Determine the [x, y] coordinate at the center of the cell enclosing the given text.  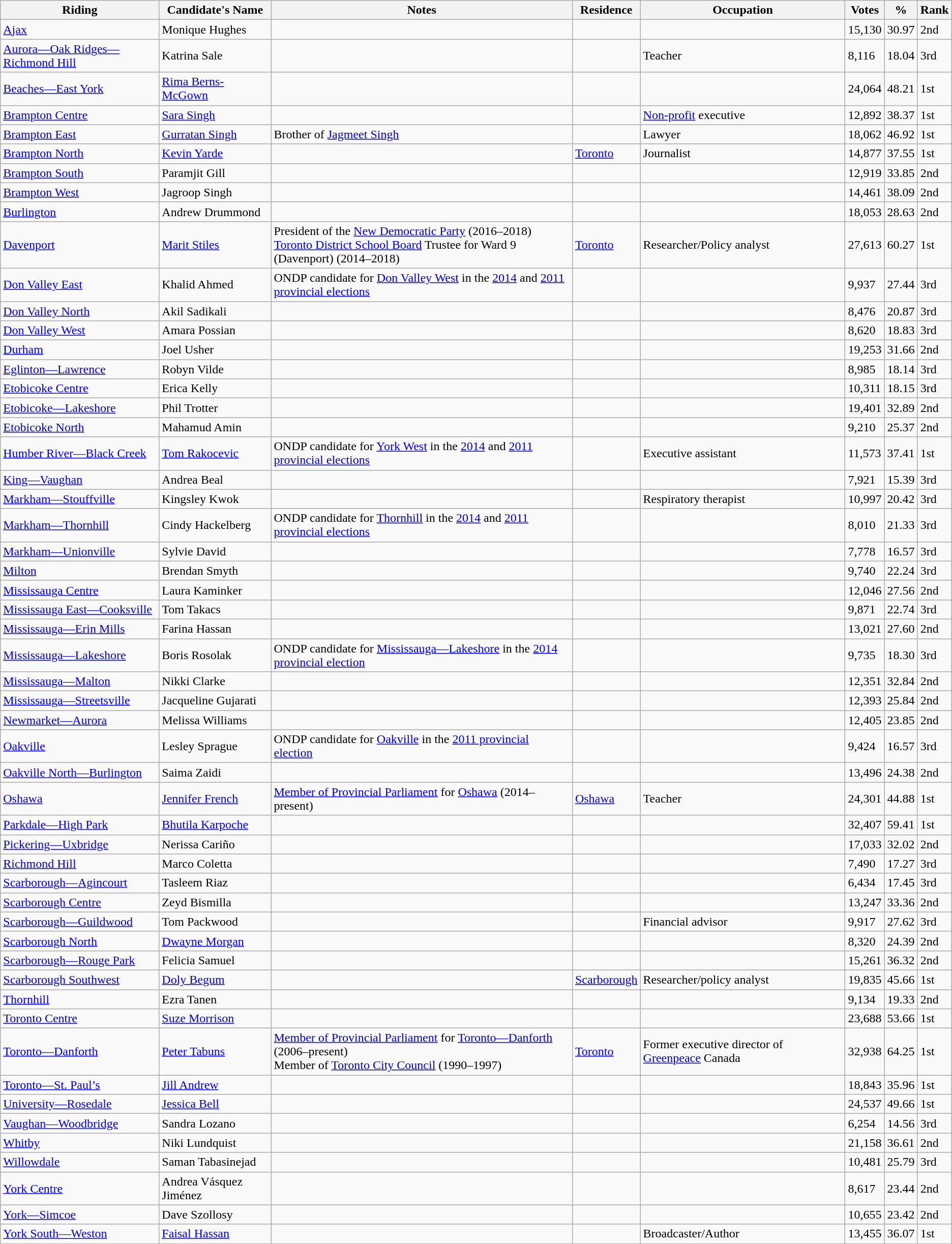
7,778 [865, 551]
Khalid Ahmed [215, 285]
Lawyer [742, 134]
18,053 [865, 212]
Amara Possian [215, 331]
32.02 [901, 844]
14.56 [901, 1123]
Brampton Centre [80, 115]
46.92 [901, 134]
22.24 [901, 571]
Toronto Centre [80, 1019]
York South—Weston [80, 1234]
Financial advisor [742, 922]
Marco Coletta [215, 864]
20.42 [901, 499]
11,573 [865, 454]
Pickering—Uxbridge [80, 844]
18.30 [901, 655]
45.66 [901, 980]
10,997 [865, 499]
14,877 [865, 154]
Saman Tabasinejad [215, 1162]
8,985 [865, 369]
9,917 [865, 922]
48.21 [901, 88]
Etobicoke North [80, 427]
Brampton East [80, 134]
13,496 [865, 773]
Don Valley West [80, 331]
9,210 [865, 427]
Suze Morrison [215, 1019]
Brendan Smyth [215, 571]
60.27 [901, 245]
Mississauga—Malton [80, 682]
24,064 [865, 88]
ONDP candidate for Mississauga—Lakeshore in the 2014 provincial election [422, 655]
19,401 [865, 408]
15,261 [865, 960]
59.41 [901, 825]
28.63 [901, 212]
13,021 [865, 629]
Milton [80, 571]
9,740 [865, 571]
Katrina Sale [215, 56]
Researcher/policy analyst [742, 980]
Occupation [742, 10]
Scarborough—Guildwood [80, 922]
Journalist [742, 154]
33.36 [901, 902]
Kevin Yarde [215, 154]
Riding [80, 10]
9,735 [865, 655]
Lesley Sprague [215, 747]
24.38 [901, 773]
Mississauga—Streetsville [80, 701]
Saima Zaidi [215, 773]
Sandra Lozano [215, 1123]
Phil Trotter [215, 408]
Don Valley North [80, 311]
23.42 [901, 1215]
Notes [422, 10]
8,620 [865, 331]
17.45 [901, 883]
32,407 [865, 825]
30.97 [901, 29]
10,311 [865, 389]
Farina Hassan [215, 629]
38.09 [901, 192]
Thornhill [80, 999]
Mississauga East—Cooksville [80, 609]
17,033 [865, 844]
Scarborough Centre [80, 902]
Former executive director of Greenpeace Canada [742, 1052]
7,490 [865, 864]
Andrea Beal [215, 480]
King—Vaughan [80, 480]
12,919 [865, 173]
Peter Tabuns [215, 1052]
Markham—Stouffville [80, 499]
Scarborough North [80, 941]
Markham—Unionville [80, 551]
53.66 [901, 1019]
12,046 [865, 590]
Andrea Vásquez Jiménez [215, 1188]
Dave Szollosy [215, 1215]
Oakville North—Burlington [80, 773]
8,010 [865, 525]
Toronto—Danforth [80, 1052]
Burlington [80, 212]
36.32 [901, 960]
19.33 [901, 999]
Monique Hughes [215, 29]
10,481 [865, 1162]
10,655 [865, 1215]
Newmarket—Aurora [80, 720]
Scarborough [606, 980]
Votes [865, 10]
18.15 [901, 389]
Member of Provincial Parliament for Toronto—Danforth (2006–present) Member of Toronto City Council (1990–1997) [422, 1052]
35.96 [901, 1085]
Toronto—St. Paul’s [80, 1085]
Respiratory therapist [742, 499]
Boris Rosolak [215, 655]
Executive assistant [742, 454]
Richmond Hill [80, 864]
44.88 [901, 798]
Mississauga Centre [80, 590]
Ajax [80, 29]
15.39 [901, 480]
27.56 [901, 590]
Jill Andrew [215, 1085]
49.66 [901, 1104]
18,843 [865, 1085]
Ezra Tanen [215, 999]
Non-profit executive [742, 115]
6,434 [865, 883]
Gurratan Singh [215, 134]
York—Simcoe [80, 1215]
33.85 [901, 173]
Brampton South [80, 173]
Don Valley East [80, 285]
27.62 [901, 922]
Whitby [80, 1143]
Robyn Vilde [215, 369]
Jessica Bell [215, 1104]
37.41 [901, 454]
24,301 [865, 798]
9,937 [865, 285]
Felicia Samuel [215, 960]
% [901, 10]
Sylvie David [215, 551]
25.84 [901, 701]
8,320 [865, 941]
ONDP candidate for Don Valley West in the 2014 and 2011 provincial elections [422, 285]
Oakville [80, 747]
8,476 [865, 311]
24.39 [901, 941]
Candidate's Name [215, 10]
12,892 [865, 115]
Doly Begum [215, 980]
York Centre [80, 1188]
12,405 [865, 720]
President of the New Democratic Party (2016–2018) Toronto District School Board Trustee for Ward 9 (Davenport) (2014–2018) [422, 245]
Parkdale—High Park [80, 825]
Member of Provincial Parliament for Oshawa (2014–present) [422, 798]
Niki Lundquist [215, 1143]
Zeyd Bismilla [215, 902]
32.84 [901, 682]
Durham [80, 350]
23.85 [901, 720]
Marit Stiles [215, 245]
24,537 [865, 1104]
Cindy Hackelberg [215, 525]
13,247 [865, 902]
Beaches—East York [80, 88]
13,455 [865, 1234]
Laura Kaminker [215, 590]
Rima Berns-McGown [215, 88]
Jacqueline Gujarati [215, 701]
Brampton North [80, 154]
37.55 [901, 154]
Nikki Clarke [215, 682]
Brampton West [80, 192]
9,424 [865, 747]
9,134 [865, 999]
Tom Takacs [215, 609]
Humber River—Black Creek [80, 454]
Akil Sadikali [215, 311]
Etobicoke—Lakeshore [80, 408]
Sara Singh [215, 115]
Davenport [80, 245]
ONDP candidate for Oakville in the 2011 provincial election [422, 747]
Vaughan—Woodbridge [80, 1123]
19,835 [865, 980]
Willowdale [80, 1162]
38.37 [901, 115]
Andrew Drummond [215, 212]
7,921 [865, 480]
20.87 [901, 311]
23,688 [865, 1019]
Etobicoke Centre [80, 389]
19,253 [865, 350]
31.66 [901, 350]
ONDP candidate for Thornhill in the 2014 and 2011 provincial elections [422, 525]
64.25 [901, 1052]
18,062 [865, 134]
Rank [935, 10]
Faisal Hassan [215, 1234]
32.89 [901, 408]
Brother of Jagmeet Singh [422, 134]
18.04 [901, 56]
21,158 [865, 1143]
18.14 [901, 369]
Joel Usher [215, 350]
12,393 [865, 701]
Aurora—Oak Ridges—Richmond Hill [80, 56]
Scarborough—Agincourt [80, 883]
22.74 [901, 609]
36.07 [901, 1234]
27.60 [901, 629]
University—Rosedale [80, 1104]
25.37 [901, 427]
32,938 [865, 1052]
8,617 [865, 1188]
Nerissa Cariño [215, 844]
Tasleem Riaz [215, 883]
Tom Rakocevic [215, 454]
14,461 [865, 192]
21.33 [901, 525]
Jagroop Singh [215, 192]
Residence [606, 10]
27.44 [901, 285]
23.44 [901, 1188]
Jennifer French [215, 798]
Erica Kelly [215, 389]
Bhutila Karpoche [215, 825]
Mississauga—Lakeshore [80, 655]
Kingsley Kwok [215, 499]
9,871 [865, 609]
6,254 [865, 1123]
Broadcaster/Author [742, 1234]
Tom Packwood [215, 922]
25.79 [901, 1162]
12,351 [865, 682]
Mississauga—Erin Mills [80, 629]
Markham—Thornhill [80, 525]
8,116 [865, 56]
Researcher/Policy analyst [742, 245]
Melissa Williams [215, 720]
36.61 [901, 1143]
18.83 [901, 331]
ONDP candidate for York West in the 2014 and 2011 provincial elections [422, 454]
Paramjit Gill [215, 173]
Mahamud Amin [215, 427]
27,613 [865, 245]
Scarborough—Rouge Park [80, 960]
Eglinton—Lawrence [80, 369]
Dwayne Morgan [215, 941]
15,130 [865, 29]
Scarborough Southwest [80, 980]
17.27 [901, 864]
